Identify which cell holds the provided text, then report its [X, Y] central coordinate. 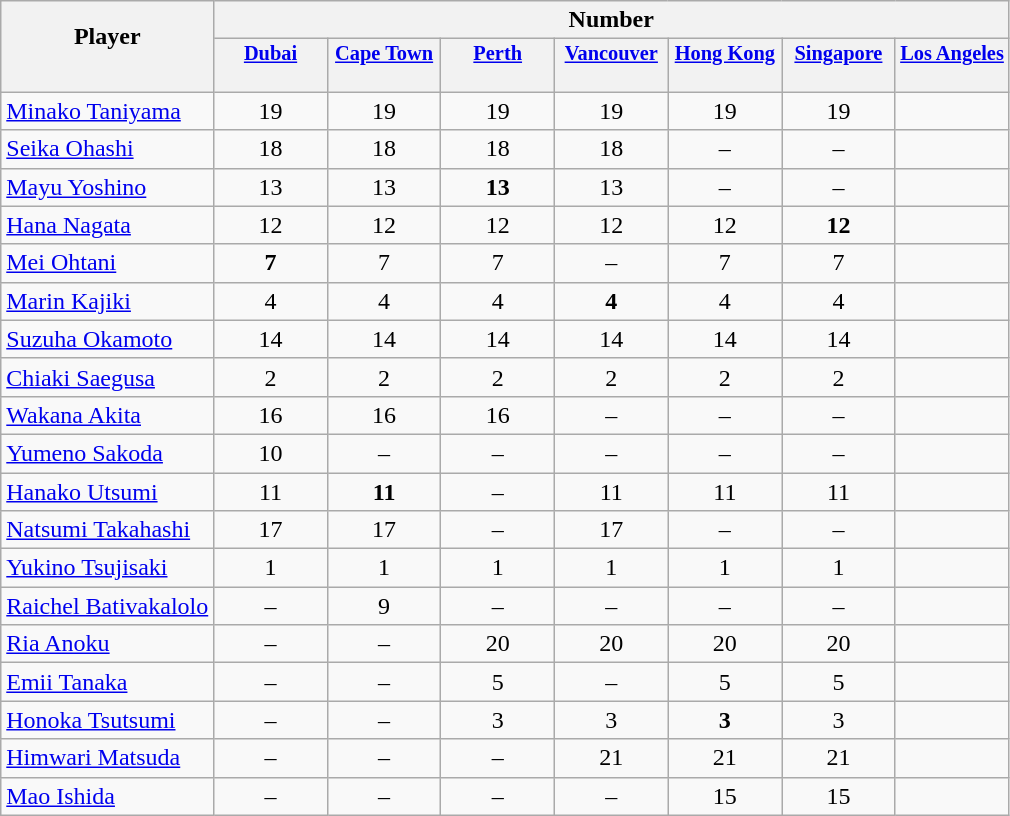
Singapore [839, 54]
Dubai [271, 54]
Marin Kajiki [108, 301]
Number [612, 20]
Yukino Tsujisaki [108, 568]
Hong Kong [725, 54]
10 [271, 453]
Seika Ohashi [108, 149]
9 [384, 606]
Suzuha Okamoto [108, 339]
Mayu Yoshino [108, 187]
Wakana Akita [108, 415]
Yumeno Sakoda [108, 453]
Cape Town [384, 54]
Ria Anoku [108, 644]
Minako Taniyama [108, 111]
Hanako Utsumi [108, 491]
Raichel Bativakalolo [108, 606]
Hana Nagata [108, 225]
Perth [498, 54]
Mao Ishida [108, 796]
Emii Tanaka [108, 682]
Himwari Matsuda [108, 758]
Mei Ohtani [108, 263]
Honoka Tsutsumi [108, 720]
Vancouver [611, 54]
Los Angeles [952, 54]
Player [108, 36]
Natsumi Takahashi [108, 530]
Chiaki Saegusa [108, 377]
